Output the [x, y] coordinate of the center of the cell containing the given text.  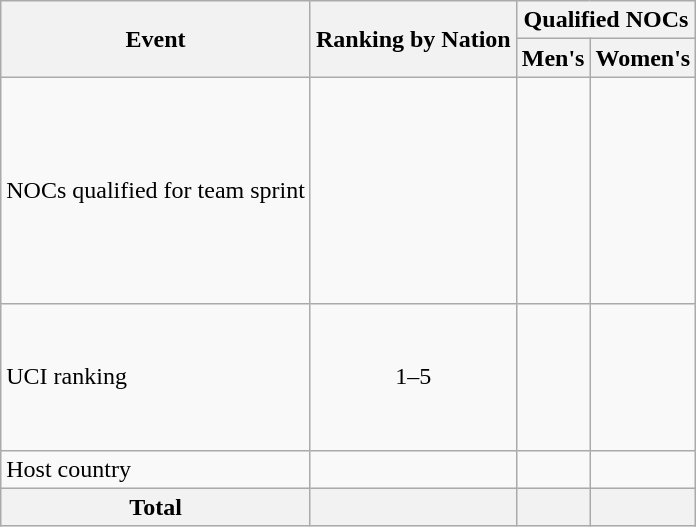
Host country [156, 469]
NOCs qualified for team sprint [156, 190]
Men's [553, 58]
1–5 [413, 377]
UCI ranking [156, 377]
Total [156, 507]
Women's [643, 58]
Ranking by Nation [413, 39]
Qualified NOCs [606, 20]
Event [156, 39]
